From the cell containing the given text, extract its center point as [x, y] coordinate. 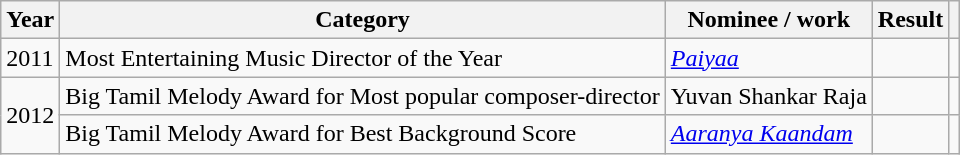
2012 [30, 115]
Big Tamil Melody Award for Best Background Score [362, 134]
Paiyaa [768, 58]
Result [910, 20]
Year [30, 20]
2011 [30, 58]
Category [362, 20]
Nominee / work [768, 20]
Yuvan Shankar Raja [768, 96]
Aaranya Kaandam [768, 134]
Big Tamil Melody Award for Most popular composer-director [362, 96]
Most Entertaining Music Director of the Year [362, 58]
